Return [x, y] of the center of cell containing provided text 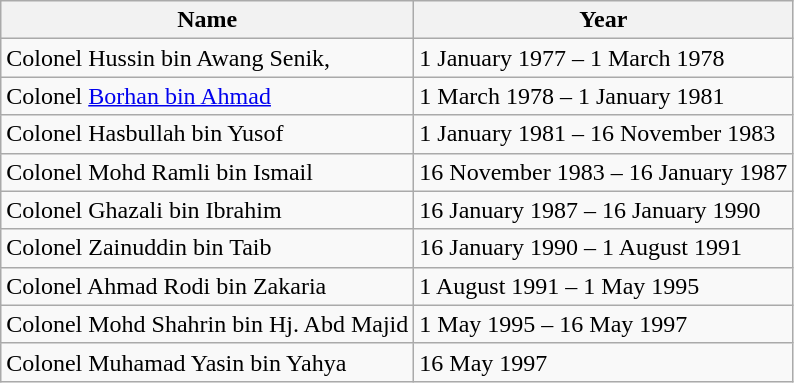
Name [208, 20]
1 August 1991 – 1 May 1995 [604, 286]
Colonel Ahmad Rodi bin Zakaria [208, 286]
16 November 1983 – 16 January 1987 [604, 172]
Colonel Hussin bin Awang Senik, [208, 58]
1 January 1977 – 1 March 1978 [604, 58]
Colonel Mohd Shahrin bin Hj. Abd Majid [208, 324]
1 March 1978 – 1 January 1981 [604, 96]
Colonel Borhan bin Ahmad [208, 96]
Colonel Ghazali bin Ibrahim [208, 210]
16 January 1987 – 16 January 1990 [604, 210]
16 May 1997 [604, 362]
1 January 1981 – 16 November 1983 [604, 134]
1 May 1995 – 16 May 1997 [604, 324]
Colonel Zainuddin bin Taib [208, 248]
Colonel Hasbullah bin Yusof [208, 134]
Colonel Mohd Ramli bin Ismail [208, 172]
Colonel Muhamad Yasin bin Yahya [208, 362]
Year [604, 20]
16 January 1990 – 1 August 1991 [604, 248]
